Extract the [X, Y] coordinate from the center of the cell holding the provided text.  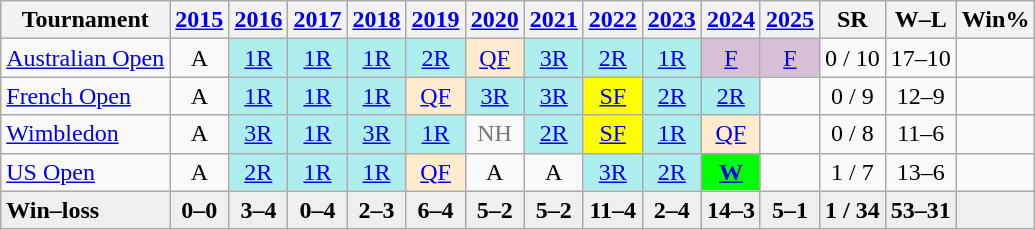
0–4 [318, 210]
2023 [672, 20]
1 / 7 [852, 172]
3–4 [258, 210]
2018 [376, 20]
2017 [318, 20]
11–4 [612, 210]
11–6 [920, 134]
1 / 34 [852, 210]
14–3 [730, 210]
French Open [86, 96]
SR [852, 20]
0–0 [200, 210]
2020 [494, 20]
0 / 10 [852, 58]
12–9 [920, 96]
W [730, 172]
2021 [554, 20]
53–31 [920, 210]
Tournament [86, 20]
5–1 [790, 210]
Wimbledon [86, 134]
W–L [920, 20]
Win% [996, 20]
Australian Open [86, 58]
2025 [790, 20]
2–3 [376, 210]
2024 [730, 20]
Win–loss [86, 210]
6–4 [436, 210]
13–6 [920, 172]
2–4 [672, 210]
17–10 [920, 58]
2015 [200, 20]
NH [494, 134]
0 / 8 [852, 134]
2019 [436, 20]
US Open [86, 172]
0 / 9 [852, 96]
2016 [258, 20]
2022 [612, 20]
